For the text-containing cell, return its midpoint in (X, Y) coordinate format. 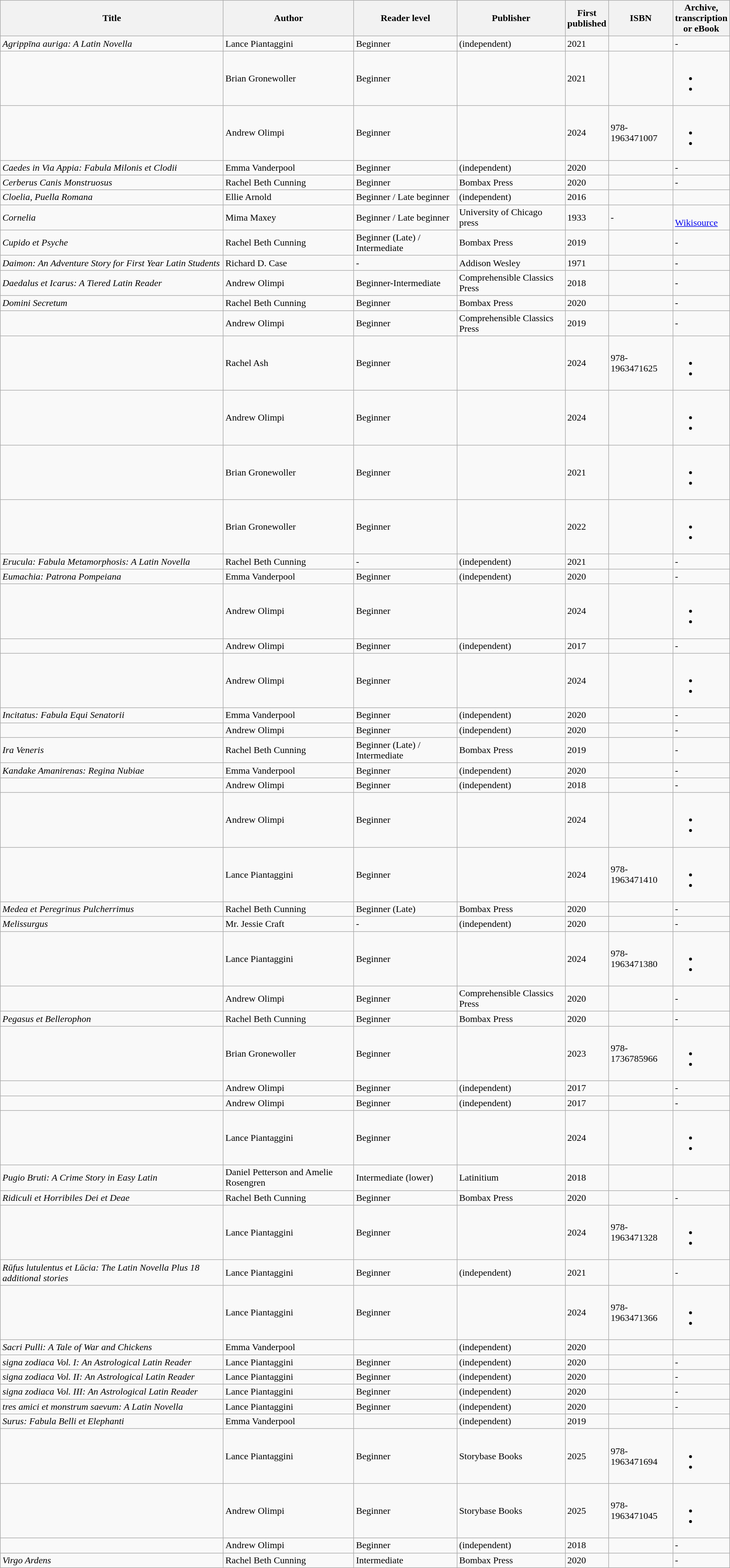
978-1963471007 (640, 133)
Beginner (Late) (405, 909)
978-1963471045 (640, 1511)
978-1963471625 (640, 363)
978-1963471410 (640, 875)
Medea et Peregrinus Pulcherrimus (112, 909)
Eumachia: Patrona Pompeiana (112, 576)
Wikisource (701, 217)
Title (112, 18)
Domini Secretum (112, 303)
Ira Veneris (112, 750)
Firstpublished (586, 18)
Rūfus lutulentus et Lūcia: The Latin Novella Plus 18 additional stories (112, 1272)
Intermediate (lower) (405, 1178)
Addison Wesley (511, 263)
Richard D. Case (289, 263)
Erucula: Fabula Metamorphosis: A Latin Novella (112, 562)
Daniel Petterson and Amelie Rosengren (289, 1178)
Kandake Amanirenas: Regina Nubiae (112, 770)
Ridiculi et Horribiles Dei et Deae (112, 1198)
Intermediate (405, 1560)
Reader level (405, 18)
2016 (586, 197)
Cloelia, Puella Romana (112, 197)
Author (289, 18)
signa zodiaca Vol. III: An Astrological Latin Reader (112, 1392)
Incitatus: Fabula Equi Senatorii (112, 715)
Publisher (511, 18)
Daedalus et Icarus: A Tiered Latin Reader (112, 283)
978-1963471694 (640, 1456)
Archive,transcriptionor eBook (701, 18)
Cerberus Canis Monstruosus (112, 182)
Cornelia (112, 217)
Caedes in Via Appia: Fabula Milonis et Clodii (112, 168)
Beginner-Intermediate (405, 283)
Surus: Fabula Belli et Elephanti (112, 1421)
Mima Maxey (289, 217)
978-1963471366 (640, 1312)
ISBN (640, 18)
Mr. Jessie Craft (289, 924)
Virgo Ardens (112, 1560)
Daimon: An Adventure Story for First Year Latin Students (112, 263)
tres amici et monstrum saevum: A Latin Novella (112, 1407)
Rachel Ash (289, 363)
Agrippīna auriga: A Latin Novella (112, 44)
University of Chicago press (511, 217)
Pugio Bruti: A Crime Story in Easy Latin (112, 1178)
1933 (586, 217)
978-1963471380 (640, 959)
signa zodiaca Vol. I: An Astrological Latin Reader (112, 1362)
Melissurgus (112, 924)
1971 (586, 263)
978-1736785966 (640, 1054)
Latinitium (511, 1178)
2023 (586, 1054)
signa zodiaca Vol. II: An Astrological Latin Reader (112, 1377)
978-1963471328 (640, 1232)
Cupido et Psyche (112, 242)
Sacri Pulli: A Tale of War and Chickens (112, 1347)
Ellie Arnold (289, 197)
Pegasus et Bellerophon (112, 1019)
2022 (586, 527)
